Find where the given text appears and provide that cell's center as [x, y] coordinate. 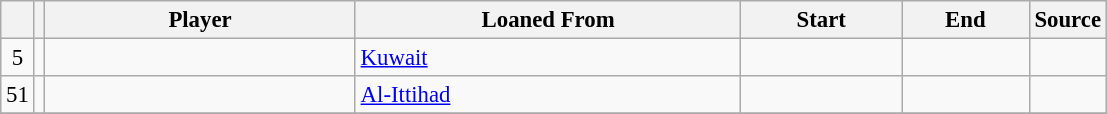
Loaned From [548, 20]
51 [18, 95]
5 [18, 58]
End [966, 20]
Source [1068, 20]
Al-Ittihad [548, 95]
Start [822, 20]
Kuwait [548, 58]
Player [200, 20]
